Detect which cell encompasses the target text, then output its (X, Y) center coordinate. 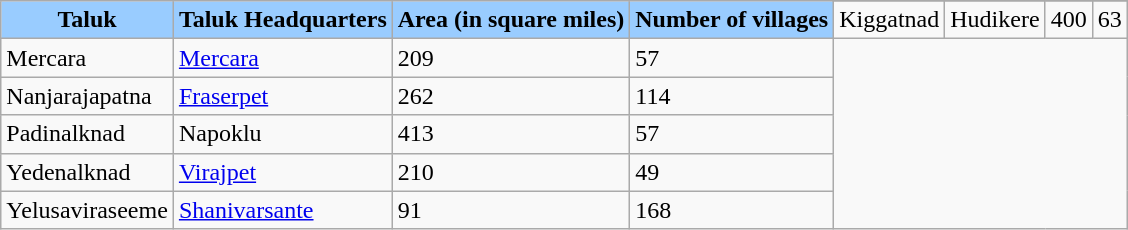
Padinalknad (88, 134)
Nanjarajapatna (88, 96)
Area (in square miles) (510, 20)
Number of villages (732, 20)
Virajpet (282, 172)
Taluk Headquarters (282, 20)
114 (732, 96)
Fraserpet (282, 96)
Yedenalknad (88, 172)
Napoklu (282, 134)
Taluk (88, 20)
262 (510, 96)
49 (732, 172)
63 (1110, 20)
400 (1068, 20)
168 (732, 210)
413 (510, 134)
91 (510, 210)
Yelusaviraseeme (88, 210)
209 (510, 58)
Kiggatnad (890, 20)
Hudikere (995, 20)
Shanivarsante (282, 210)
210 (510, 172)
